Capture the cell that displays the provided text and extract its (X, Y) central coordinate. 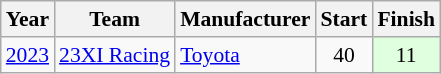
Toyota (245, 55)
Finish (406, 19)
Year (28, 19)
40 (344, 55)
23XI Racing (114, 55)
Manufacturer (245, 19)
2023 (28, 55)
11 (406, 55)
Start (344, 19)
Team (114, 19)
